From the cell containing the given text, extract its center point as (x, y) coordinate. 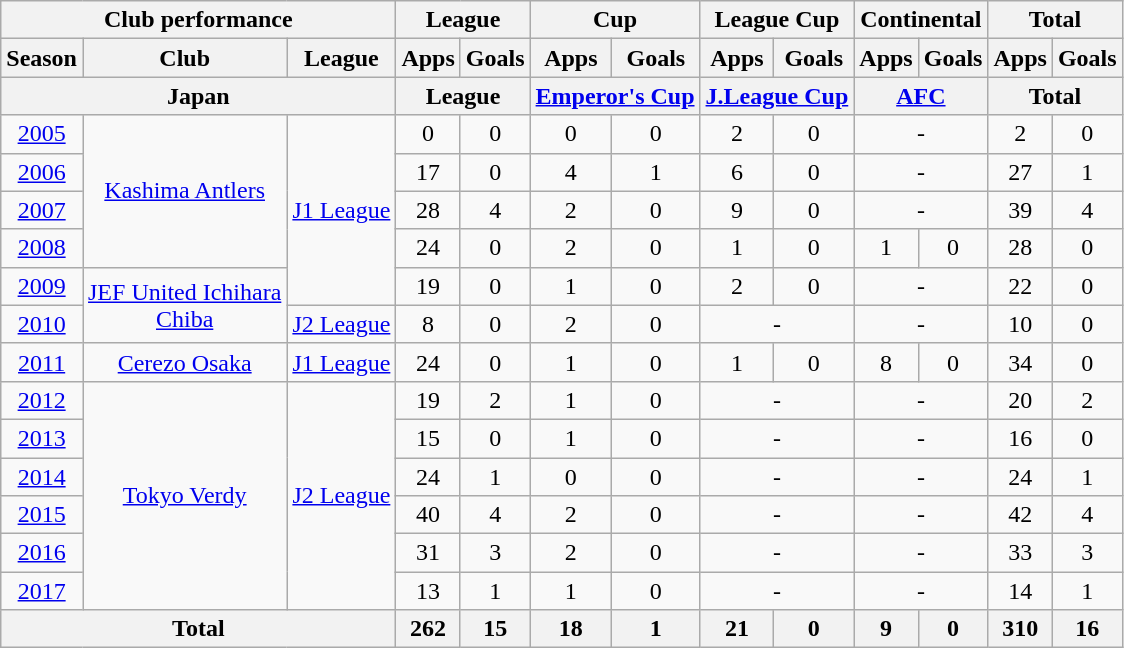
310 (1020, 629)
Cerezo Osaka (184, 362)
21 (737, 629)
14 (1020, 591)
League Cup (777, 20)
Continental (921, 20)
262 (428, 629)
2005 (42, 134)
2010 (42, 324)
Cup (615, 20)
2017 (42, 591)
17 (428, 172)
Season (42, 58)
Tokyo Verdy (184, 495)
33 (1020, 553)
2011 (42, 362)
31 (428, 553)
42 (1020, 515)
2008 (42, 248)
39 (1020, 210)
18 (571, 629)
Club (184, 58)
Emperor's Cup (615, 96)
2014 (42, 477)
22 (1020, 286)
2006 (42, 172)
JEF United IchiharaChiba (184, 305)
AFC (921, 96)
2015 (42, 515)
Club performance (198, 20)
20 (1020, 400)
2013 (42, 438)
J.League Cup (777, 96)
34 (1020, 362)
40 (428, 515)
2009 (42, 286)
6 (737, 172)
2016 (42, 553)
10 (1020, 324)
13 (428, 591)
27 (1020, 172)
2012 (42, 400)
2007 (42, 210)
Kashima Antlers (184, 191)
Japan (198, 96)
